Capture the cell that displays the provided text and extract its (X, Y) central coordinate. 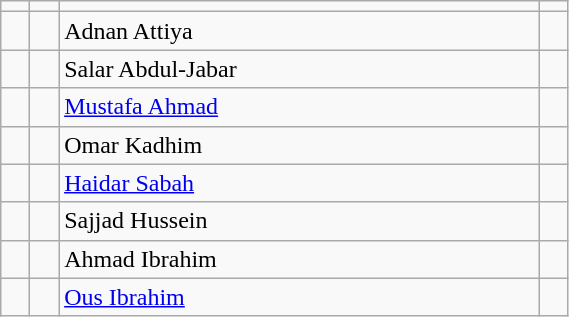
Adnan Attiya (299, 31)
Sajjad Hussein (299, 221)
Mustafa Ahmad (299, 107)
Haidar Sabah (299, 183)
Salar Abdul-Jabar (299, 69)
Ous Ibrahim (299, 297)
Ahmad Ibrahim (299, 259)
Omar Kadhim (299, 145)
